Identify which cell holds the provided text, then report its [X, Y] central coordinate. 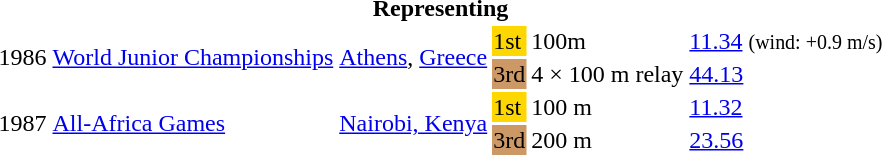
100m [608, 41]
200 m [608, 140]
Nairobi, Kenya [414, 124]
4 × 100 m relay [608, 74]
All-Africa Games [193, 124]
World Junior Championships [193, 58]
Athens, Greece [414, 58]
100 m [608, 107]
